Return the (X, Y) coordinate for the center point of the cell that contains the specified text.  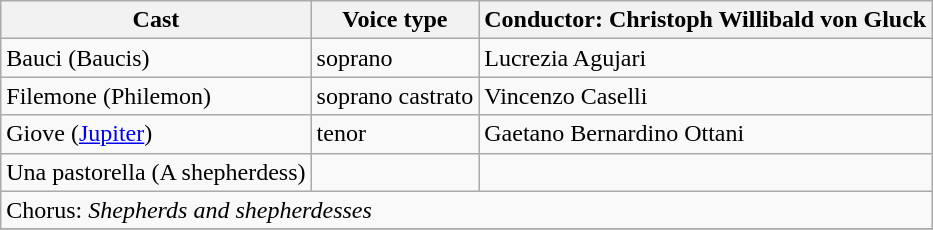
Chorus: Shepherds and shepherdesses (466, 210)
Cast (156, 20)
soprano castrato (395, 96)
Gaetano Bernardino Ottani (706, 134)
Giove (Jupiter) (156, 134)
Una pastorella (A shepherdess) (156, 172)
Vincenzo Caselli (706, 96)
Bauci (Baucis) (156, 58)
soprano (395, 58)
Lucrezia Agujari (706, 58)
Filemone (Philemon) (156, 96)
Conductor: Christoph Willibald von Gluck (706, 20)
Voice type (395, 20)
tenor (395, 134)
